Find where the given text appears and provide that cell's center as [x, y] coordinate. 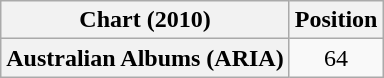
Chart (2010) [145, 20]
64 [336, 58]
Australian Albums (ARIA) [145, 58]
Position [336, 20]
